Determine the [X, Y] coordinate at the center of the cell enclosing the given text.  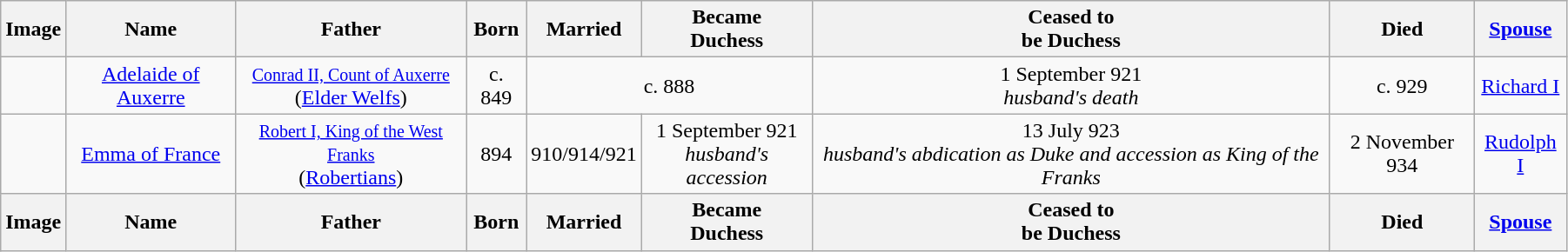
2 November 934 [1402, 154]
Richard I [1520, 85]
Rudolph I [1520, 154]
894 [496, 154]
910/914/921 [584, 154]
13 July 923husband's abdication as Duke and accession as King of the Franks [1070, 154]
c. 849 [496, 85]
Emma of France [151, 154]
c. 929 [1402, 85]
Conrad II, Count of Auxerre(Elder Welfs) [352, 85]
c. 888 [669, 85]
Robert I, King of the West Franks(Robertians) [352, 154]
1 September 921husband's death [1070, 85]
Adelaide of Auxerre [151, 85]
1 September 921husband's accession [727, 154]
